Capture the cell that displays the provided text and extract its [x, y] central coordinate. 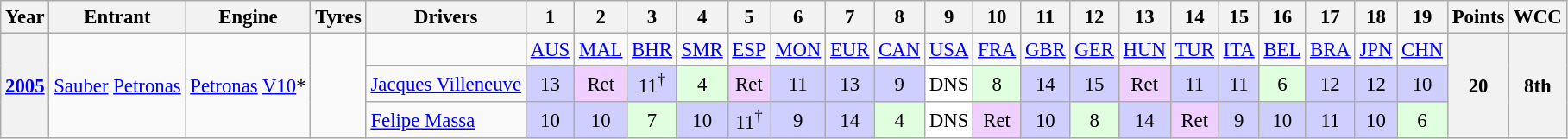
Petronas V10* [249, 86]
JPN [1376, 50]
FRA [998, 50]
1 [550, 17]
HUN [1144, 50]
8th [1538, 86]
2005 [25, 86]
ITA [1239, 50]
19 [1422, 17]
20 [1477, 86]
GBR [1046, 50]
BRA [1331, 50]
17 [1331, 17]
SMR [702, 50]
16 [1282, 17]
ESP [749, 50]
Felipe Massa [445, 120]
Drivers [445, 17]
GER [1094, 50]
WCC [1538, 17]
5 [749, 17]
Entrant [117, 17]
CAN [899, 50]
Points [1477, 17]
3 [652, 17]
BEL [1282, 50]
2 [601, 17]
MON [798, 50]
Year [25, 17]
Engine [249, 17]
Tyres [338, 17]
CHN [1422, 50]
TUR [1194, 50]
Jacques Villeneuve [445, 84]
BHR [652, 50]
18 [1376, 17]
Sauber Petronas [117, 86]
AUS [550, 50]
USA [948, 50]
EUR [850, 50]
MAL [601, 50]
